Return the (x, y) coordinate for the center point of the cell that contains the specified text.  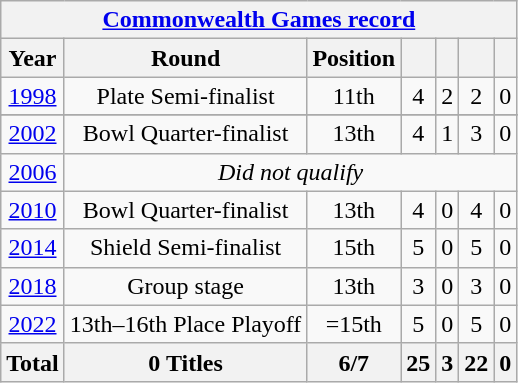
Did not qualify (290, 172)
11th (354, 96)
Shield Semi-finalist (186, 248)
Total (33, 362)
Round (186, 58)
=15th (354, 324)
Plate Semi-finalist (186, 96)
13th–16th Place Playoff (186, 324)
0 Titles (186, 362)
25 (418, 362)
15th (354, 248)
1998 (33, 96)
2002 (33, 134)
1 (448, 134)
2018 (33, 286)
2006 (33, 172)
2022 (33, 324)
22 (476, 362)
Position (354, 58)
2014 (33, 248)
Commonwealth Games record (259, 20)
6/7 (354, 362)
Year (33, 58)
Group stage (186, 286)
2010 (33, 210)
